Locate the cell with the specified text and output its (x, y) center coordinate. 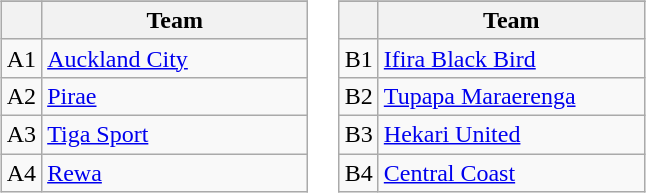
Tiga Sport (175, 134)
B4 (358, 173)
Ifira Black Bird (511, 58)
A4 (21, 173)
Rewa (175, 173)
Pirae (175, 96)
Central Coast (511, 173)
B2 (358, 96)
A1 (21, 58)
Tupapa Maraerenga (511, 96)
B3 (358, 134)
A3 (21, 134)
Hekari United (511, 134)
Auckland City (175, 58)
B1 (358, 58)
A2 (21, 96)
